Capture the cell that displays the provided text and extract its [x, y] central coordinate. 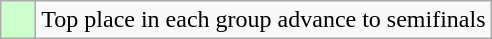
Top place in each group advance to semifinals [264, 20]
